Identify which cell holds the provided text, then report its [X, Y] central coordinate. 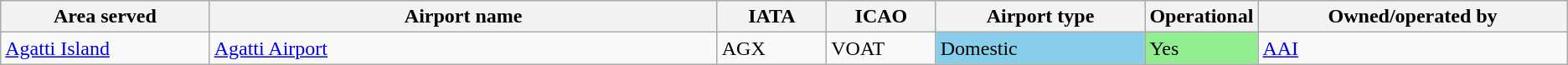
Agatti Island [106, 48]
Airport type [1040, 17]
AAI [1412, 48]
Agatti Airport [463, 48]
ICAO [881, 17]
Owned/operated by [1412, 17]
Domestic [1040, 48]
Airport name [463, 17]
Yes [1201, 48]
AGX [771, 48]
VOAT [881, 48]
Area served [106, 17]
Operational [1201, 17]
IATA [771, 17]
